Extract the (x, y) coordinate from the center of the cell holding the provided text.  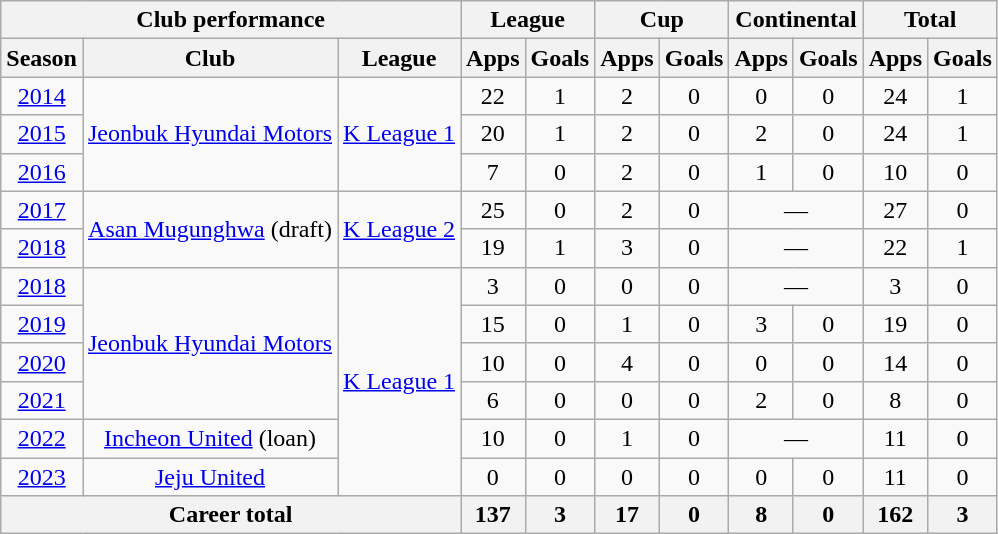
2020 (42, 362)
137 (493, 515)
Career total (231, 515)
Total (930, 20)
K League 2 (400, 229)
2022 (42, 438)
2014 (42, 96)
Continental (796, 20)
Asan Mugunghwa (draft) (210, 229)
Jeju United (210, 477)
2017 (42, 210)
Club performance (231, 20)
Cup (662, 20)
20 (493, 134)
14 (895, 362)
27 (895, 210)
2016 (42, 172)
17 (627, 515)
2015 (42, 134)
2021 (42, 400)
162 (895, 515)
25 (493, 210)
2023 (42, 477)
Club (210, 58)
15 (493, 324)
4 (627, 362)
Season (42, 58)
7 (493, 172)
6 (493, 400)
Incheon United (loan) (210, 438)
2019 (42, 324)
